Locate the cell with the specified text and output its [X, Y] center coordinate. 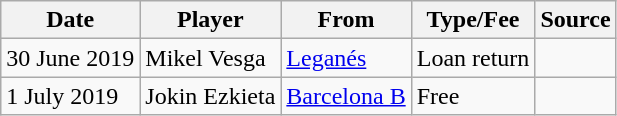
Type/Fee [473, 20]
Barcelona B [346, 96]
Leganés [346, 58]
Source [576, 20]
Free [473, 96]
1 July 2019 [70, 96]
Mikel Vesga [210, 58]
Jokin Ezkieta [210, 96]
Date [70, 20]
30 June 2019 [70, 58]
Loan return [473, 58]
Player [210, 20]
From [346, 20]
